Return the [x, y] coordinate for the center point of the cell that contains the specified text.  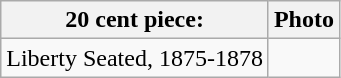
Photo [304, 20]
Liberty Seated, 1875-1878 [135, 58]
20 cent piece: [135, 20]
